Detect which cell encompasses the target text, then output its [X, Y] center coordinate. 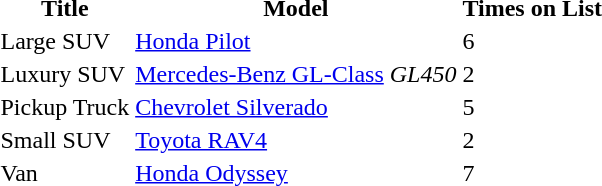
Chevrolet Silverado [296, 107]
Toyota RAV4 [296, 140]
Mercedes-Benz GL-Class GL450 [296, 74]
Honda Pilot [296, 41]
